Return the (x, y) coordinate for the center point of the cell that contains the specified text.  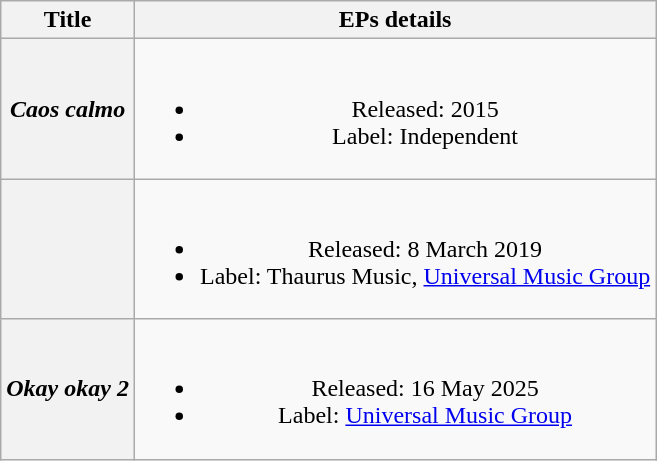
Released: 2015Label: Independent (394, 109)
Okay okay 2 (68, 389)
EPs details (394, 20)
Caos calmo (68, 109)
Released: 16 May 2025Label: Universal Music Group (394, 389)
Title (68, 20)
Released: 8 March 2019Label: Thaurus Music, Universal Music Group (394, 249)
